Determine the (X, Y) coordinate at the center of the cell enclosing the given text.  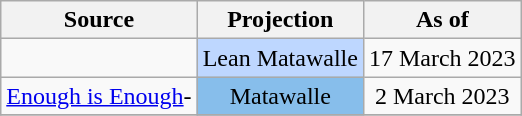
17 March 2023 (442, 58)
Lean Matawalle (280, 58)
As of (442, 20)
Projection (280, 20)
2 March 2023 (442, 96)
Matawalle (280, 96)
Source (99, 20)
Enough is Enough- (99, 96)
